Capture the cell that displays the provided text and extract its [X, Y] central coordinate. 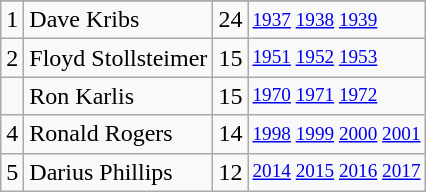
1998 1999 2000 2001 [336, 134]
24 [230, 20]
1970 1971 1972 [336, 96]
Ron Karlis [118, 96]
Ronald Rogers [118, 134]
12 [230, 172]
5 [12, 172]
Floyd Stollsteimer [118, 58]
1951 1952 1953 [336, 58]
1 [12, 20]
Dave Kribs [118, 20]
14 [230, 134]
Darius Phillips [118, 172]
1937 1938 1939 [336, 20]
2 [12, 58]
4 [12, 134]
2014 2015 2016 2017 [336, 172]
